Extract the [x, y] coordinate from the center of the cell holding the provided text.  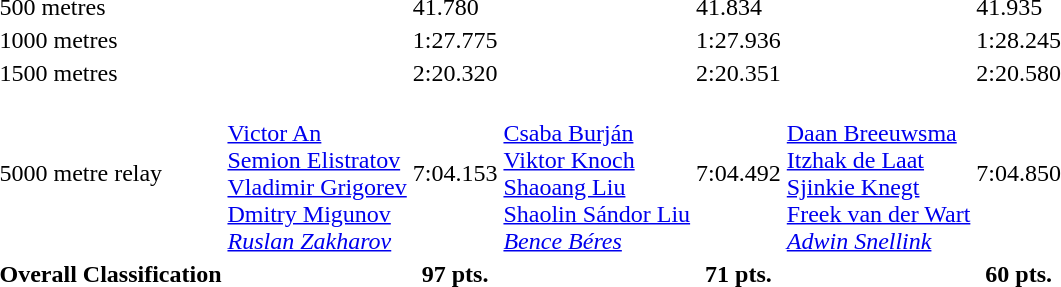
2:20.351 [739, 73]
2:20.320 [455, 73]
7:04.153 [455, 174]
7:04.492 [739, 174]
Daan BreeuwsmaItzhak de LaatSjinkie KnegtFreek van der WartAdwin Snellink [878, 174]
Victor AnSemion ElistratovVladimir GrigorevDmitry MigunovRuslan Zakharov [317, 174]
Csaba BurjánViktor KnochShaoang LiuShaolin Sándor LiuBence Béres [597, 174]
1:27.936 [739, 40]
1:27.775 [455, 40]
